Return the (X, Y) coordinate for the center point of the cell that contains the specified text.  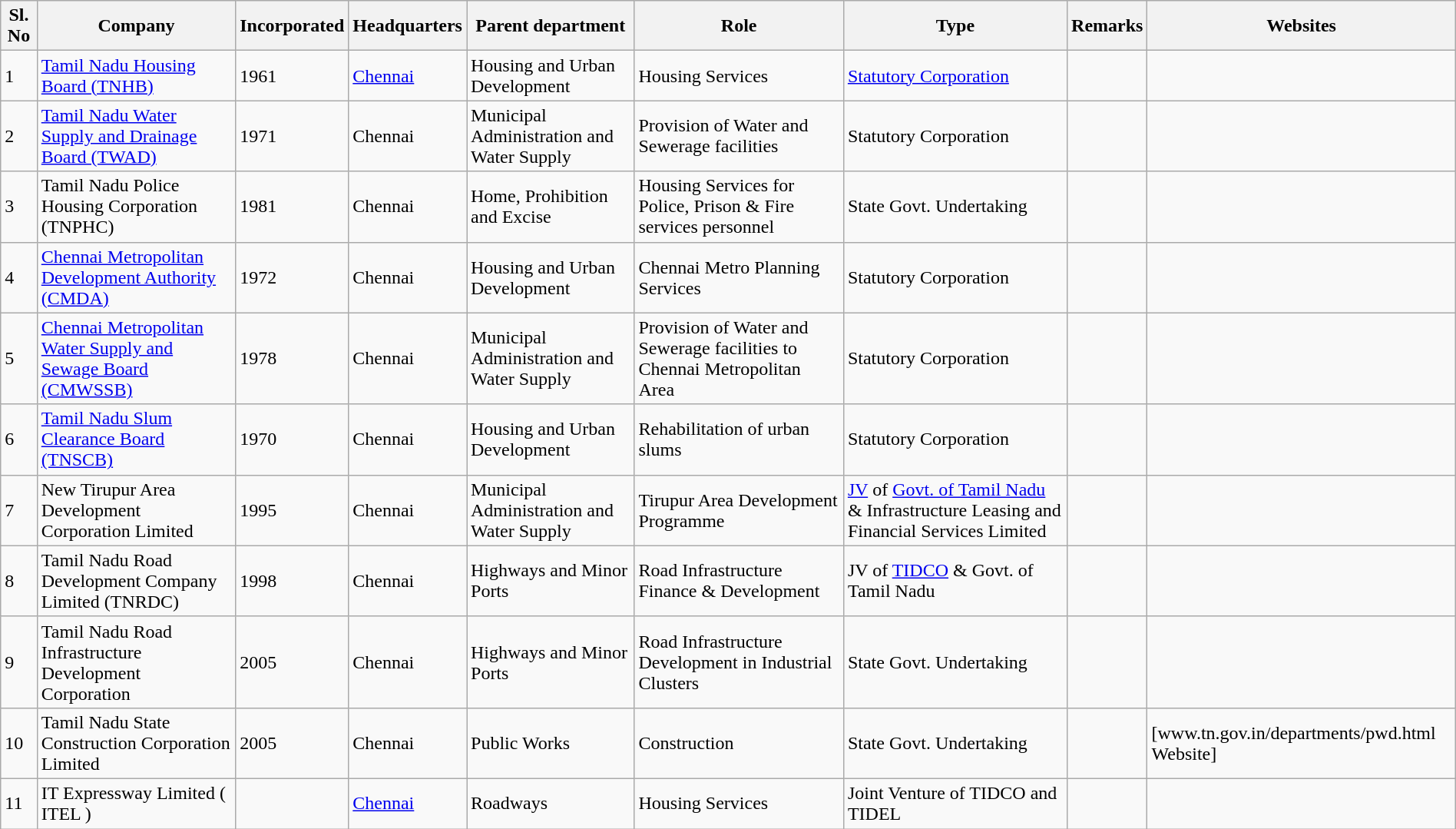
Company (136, 26)
Public Works (551, 743)
11 (18, 804)
1998 (292, 581)
1970 (292, 439)
Headquarters (408, 26)
1971 (292, 136)
1961 (292, 75)
Chennai Metropolitan Development Authority (CMDA) (136, 277)
Joint Venture of TIDCO and TIDEL (955, 804)
1981 (292, 207)
Provision of Water and Sewerage facilities (739, 136)
Tamil Nadu Police Housing Corporation (TNPHC) (136, 207)
1972 (292, 277)
Provision of Water and Sewerage facilities to Chennai Metropolitan Area (739, 358)
Tamil Nadu Slum Clearance Board (TNSCB) (136, 439)
Rehabilitation of urban slums (739, 439)
Road Infrastructure Development in Industrial Clusters (739, 662)
4 (18, 277)
Road Infrastructure Finance & Development (739, 581)
8 (18, 581)
JV of TIDCO & Govt. of Tamil Nadu (955, 581)
Housing Services for Police, Prison & Fire services personnel (739, 207)
2 (18, 136)
Remarks (1107, 26)
7 (18, 510)
Construction (739, 743)
Role (739, 26)
Tirupur Area Development Programme (739, 510)
3 (18, 207)
[www.tn.gov.in/departments/pwd.html Website] (1301, 743)
Websites (1301, 26)
6 (18, 439)
1995 (292, 510)
9 (18, 662)
Parent department (551, 26)
Home, Prohibition and Excise (551, 207)
Type (955, 26)
Incorporated (292, 26)
Tamil Nadu Road Infrastructure Development Corporation (136, 662)
Tamil Nadu State Construction Corporation Limited (136, 743)
Chennai Metro Planning Services (739, 277)
Tamil Nadu Water Supply and Drainage Board (TWAD) (136, 136)
Sl. No (18, 26)
Roadways (551, 804)
5 (18, 358)
JV of Govt. of Tamil Nadu & Infrastructure Leasing and Financial Services Limited (955, 510)
Tamil Nadu Housing Board (TNHB) (136, 75)
Chennai Metropolitan Water Supply and Sewage Board (CMWSSB) (136, 358)
1978 (292, 358)
IT Expressway Limited ( ITEL ) (136, 804)
New Tirupur Area Development Corporation Limited (136, 510)
10 (18, 743)
1 (18, 75)
Tamil Nadu Road Development Company Limited (TNRDC) (136, 581)
